Search for the cell housing the specified text and yield its (X, Y) center coordinate. 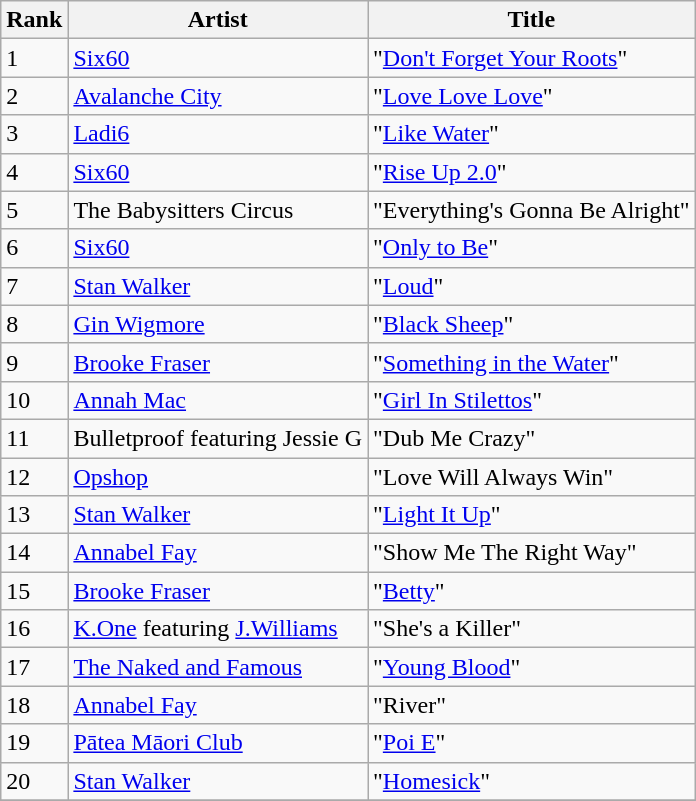
K.One featuring J.Williams (218, 629)
Title (532, 20)
Rank (34, 20)
"Love Love Love" (532, 96)
Opshop (218, 477)
"Something in the Water" (532, 362)
6 (34, 248)
18 (34, 705)
2 (34, 96)
19 (34, 743)
Pātea Māori Club (218, 743)
9 (34, 362)
"Loud" (532, 286)
"Homesick" (532, 781)
12 (34, 477)
17 (34, 667)
"Betty" (532, 591)
"Everything's Gonna Be Alright" (532, 210)
"Show Me The Right Way" (532, 553)
"Girl In Stilettos" (532, 400)
7 (34, 286)
"Poi E" (532, 743)
The Naked and Famous (218, 667)
11 (34, 438)
"Only to Be" (532, 248)
"Don't Forget Your Roots" (532, 58)
Bulletproof featuring Jessie G (218, 438)
"Like Water" (532, 134)
3 (34, 134)
The Babysitters Circus (218, 210)
"Love Will Always Win" (532, 477)
Ladi6 (218, 134)
15 (34, 591)
Artist (218, 20)
Annah Mac (218, 400)
13 (34, 515)
"River" (532, 705)
4 (34, 172)
"Light It Up" (532, 515)
8 (34, 324)
"Rise Up 2.0" (532, 172)
Gin Wigmore (218, 324)
10 (34, 400)
20 (34, 781)
1 (34, 58)
"Dub Me Crazy" (532, 438)
5 (34, 210)
14 (34, 553)
"She's a Killer" (532, 629)
Avalanche City (218, 96)
"Black Sheep" (532, 324)
"Young Blood" (532, 667)
16 (34, 629)
